From the cell containing the given text, extract its center point as (X, Y) coordinate. 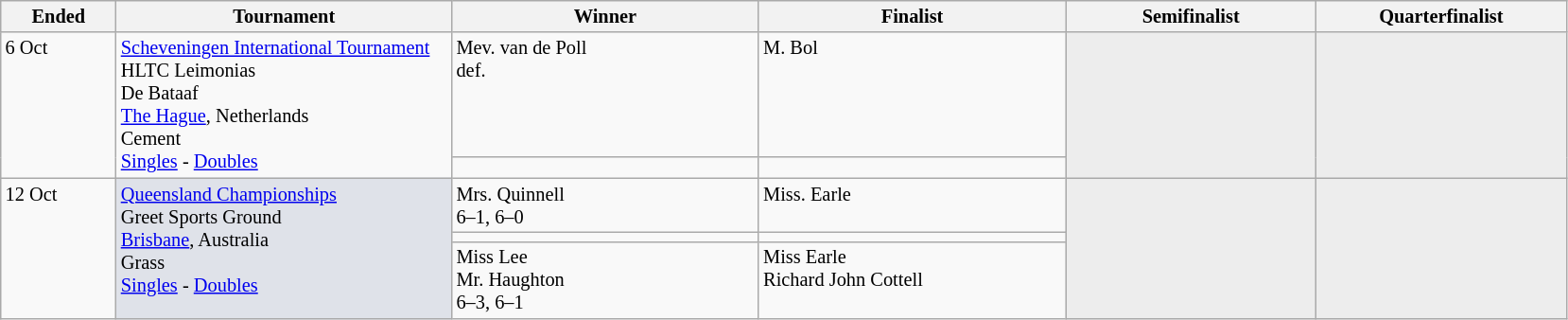
6 Oct (59, 105)
12 Oct (59, 248)
M. Bol (912, 95)
Mev. van de Polldef. (605, 95)
Miss Earle Richard John Cottell (912, 280)
Tournament (284, 16)
Winner (605, 16)
Finalist (912, 16)
Semifinalist (1192, 16)
Miss. Earle (912, 205)
Miss Lee Mr. Haughton6–3, 6–1 (605, 280)
Scheveningen International TournamentHLTC LeimoniasDe BataafThe Hague, NetherlandsCementSingles - Doubles (284, 105)
Quarterfinalist (1441, 16)
Mrs. Quinnell6–1, 6–0 (605, 205)
Ended (59, 16)
Queensland ChampionshipsGreet Sports GroundBrisbane, AustraliaGrassSingles - Doubles (284, 248)
